Scan for the cell matching the given text and deliver its (x, y) coordinate at center. 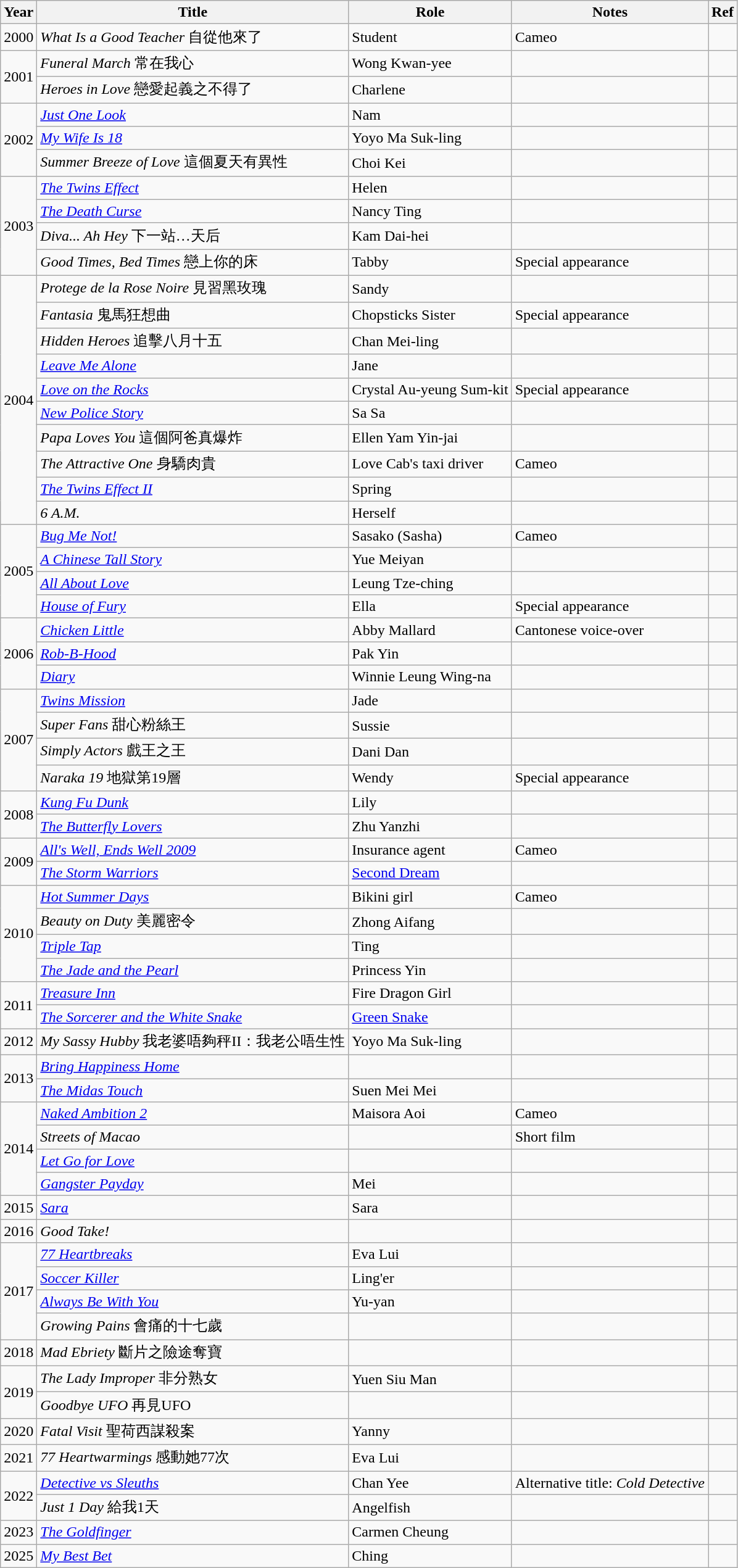
Insurance agent (430, 850)
Chan Yee (430, 1483)
Chopsticks Sister (430, 315)
Good Times, Bed Times 戀上你的床 (193, 263)
Ellen Yam Yin-jai (430, 438)
New Police Story (193, 413)
2014 (19, 1149)
2011 (19, 1005)
The Butterfly Lovers (193, 826)
2019 (19, 1392)
Summer Breeze of Love 這個夏天有異性 (193, 163)
Jade (430, 700)
Notes (610, 12)
My Sassy Hubby 我老婆唔夠秤II：我老公唔生性 (193, 1042)
2013 (19, 1078)
All's Well, Ends Well 2009 (193, 850)
Sa Sa (430, 413)
A Chinese Tall Story (193, 560)
Let Go for Love (193, 1161)
Super Fans 甜心粉絲王 (193, 726)
Just One Look (193, 114)
2006 (19, 653)
2021 (19, 1458)
2000 (19, 37)
Cantonese voice-over (610, 630)
Bring Happiness Home (193, 1066)
Papa Loves You 這個阿爸真爆炸 (193, 438)
Ref (723, 12)
Nam (430, 114)
Rob-B-Hood (193, 653)
Tabby (430, 263)
Role (430, 12)
Angelfish (430, 1508)
Jane (430, 366)
Twins Mission (193, 700)
Spring (430, 489)
Carmen Cheung (430, 1532)
Yue Meiyan (430, 560)
Abby Mallard (430, 630)
Ella (430, 607)
Good Take! (193, 1231)
Naked Ambition 2 (193, 1114)
Kung Fu Dunk (193, 803)
Just 1 Day 給我1天 (193, 1508)
Love Cab's taxi driver (430, 464)
Maisora Aoi (430, 1114)
Diary (193, 677)
Herself (430, 513)
Leung Tze-ching (430, 583)
Bug Me Not! (193, 536)
My Best Bet (193, 1556)
Ting (430, 947)
The Sorcerer and the White Snake (193, 1017)
Wong Kwan-yee (430, 63)
Zhong Aifang (430, 922)
Gangster Payday (193, 1184)
Triple Tap (193, 947)
2018 (19, 1353)
Pak Yin (430, 653)
Fire Dragon Girl (430, 993)
Streets of Macao (193, 1137)
2017 (19, 1291)
Chicken Little (193, 630)
Yuen Siu Man (430, 1379)
The Lady Improper 非分熟女 (193, 1379)
Mei (430, 1184)
Lily (430, 803)
Simply Actors 戲王之王 (193, 752)
Year (19, 12)
Nancy Ting (430, 211)
77 Heartbreaks (193, 1255)
Helen (430, 188)
Treasure Inn (193, 993)
2025 (19, 1556)
The Attractive One 身驕肉貴 (193, 464)
Mad Ebriety 斷片之險途奪寶 (193, 1353)
Sussie (430, 726)
Dani Dan (430, 752)
Title (193, 12)
Ching (430, 1556)
Chan Mei-ling (430, 342)
Suen Mei Mei (430, 1090)
Bikini girl (430, 897)
Goodbye UFO 再見UFO (193, 1406)
The Storm Warriors (193, 873)
77 Heartwarmings 感動她77次 (193, 1458)
2004 (19, 400)
2022 (19, 1496)
Short film (610, 1137)
The Jade and the Pearl (193, 970)
Leave Me Alone (193, 366)
Protege de la Rose Noire 見習黑玫瑰 (193, 289)
2012 (19, 1042)
Princess Yin (430, 970)
Charlene (430, 90)
2003 (19, 226)
Diva... Ah Hey 下一站…天后 (193, 236)
Sasako (Sasha) (430, 536)
Wendy (430, 778)
2020 (19, 1432)
Beauty on Duty 美麗密令 (193, 922)
The Death Curse (193, 211)
Green Snake (430, 1017)
Yanny (430, 1432)
House of Fury (193, 607)
Soccer Killer (193, 1278)
2010 (19, 933)
Love on the Rocks (193, 389)
What Is a Good Teacher 自從他來了 (193, 37)
2023 (19, 1532)
The Goldfinger (193, 1532)
Sandy (430, 289)
6 A.M. (193, 513)
Kam Dai-hei (430, 236)
2007 (19, 740)
2015 (19, 1208)
2016 (19, 1231)
Choi Kei (430, 163)
Always Be With You (193, 1301)
2009 (19, 861)
My Wife Is 18 (193, 138)
Fatal Visit 聖荷西謀殺案 (193, 1432)
2002 (19, 139)
Heroes in Love 戀愛起義之不得了 (193, 90)
Second Dream (430, 873)
Naraka 19 地獄第19層 (193, 778)
The Midas Touch (193, 1090)
Growing Pains 會痛的十七歲 (193, 1327)
Alternative title: Cold Detective (610, 1483)
Crystal Au-yeung Sum-kit (430, 389)
2008 (19, 815)
2001 (19, 77)
Zhu Yanzhi (430, 826)
Detective vs Sleuths (193, 1483)
Funeral March 常在我心 (193, 63)
The Twins Effect (193, 188)
The Twins Effect II (193, 489)
Hidden Heroes 追擊八月十五 (193, 342)
All About Love (193, 583)
Yu-yan (430, 1301)
Hot Summer Days (193, 897)
Ling'er (430, 1278)
Winnie Leung Wing-na (430, 677)
Student (430, 37)
Fantasia 鬼馬狂想曲 (193, 315)
2005 (19, 571)
